Pinpoint the cell where the given text exists, returning its (X, Y) midpoint coordinate. 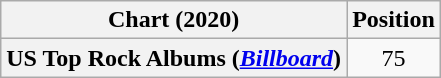
Chart (2020) (174, 20)
Position (394, 20)
US Top Rock Albums (Billboard) (174, 58)
75 (394, 58)
